Detect which cell encompasses the target text, then output its (x, y) center coordinate. 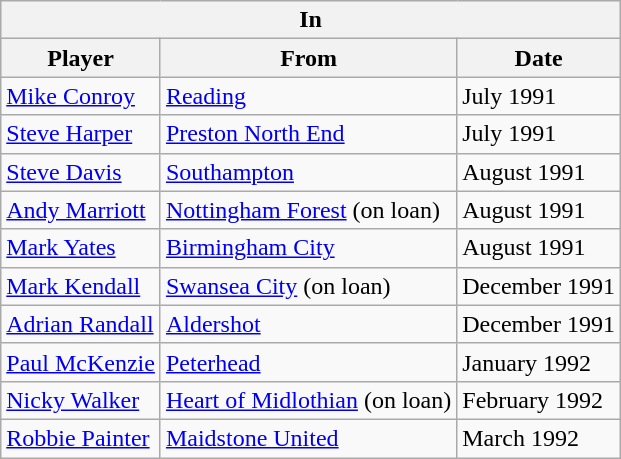
Maidstone United (308, 438)
Mark Yates (81, 248)
Mike Conroy (81, 96)
Adrian Randall (81, 324)
Aldershot (308, 324)
Southampton (308, 172)
From (308, 58)
January 1992 (539, 362)
Steve Davis (81, 172)
Steve Harper (81, 134)
Player (81, 58)
Mark Kendall (81, 286)
Swansea City (on loan) (308, 286)
In (311, 20)
Heart of Midlothian (on loan) (308, 400)
Birmingham City (308, 248)
March 1992 (539, 438)
Andy Marriott (81, 210)
Reading (308, 96)
February 1992 (539, 400)
Preston North End (308, 134)
Robbie Painter (81, 438)
Date (539, 58)
Nicky Walker (81, 400)
Peterhead (308, 362)
Paul McKenzie (81, 362)
Nottingham Forest (on loan) (308, 210)
